Provide the [X, Y] coordinate of the cell's center where the given text is located.  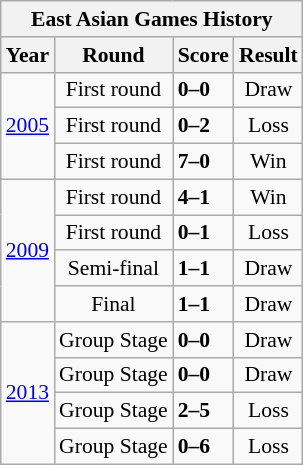
Year [28, 55]
Score [204, 55]
4–1 [204, 197]
0–1 [204, 233]
Semi-final [114, 269]
2005 [28, 126]
2–5 [204, 411]
7–0 [204, 162]
2013 [28, 393]
2009 [28, 250]
Round [114, 55]
Result [268, 55]
0–6 [204, 447]
0–2 [204, 126]
Final [114, 304]
East Asian Games History [152, 19]
